From the cell containing the given text, extract its center point as [x, y] coordinate. 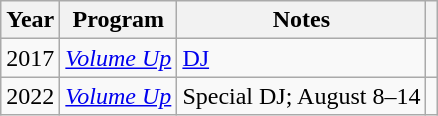
2022 [30, 96]
2017 [30, 58]
Notes [302, 20]
DJ [302, 58]
Year [30, 20]
Program [118, 20]
Special DJ; August 8–14 [302, 96]
